Return the [x, y] coordinate for the center point of the cell that contains the specified text.  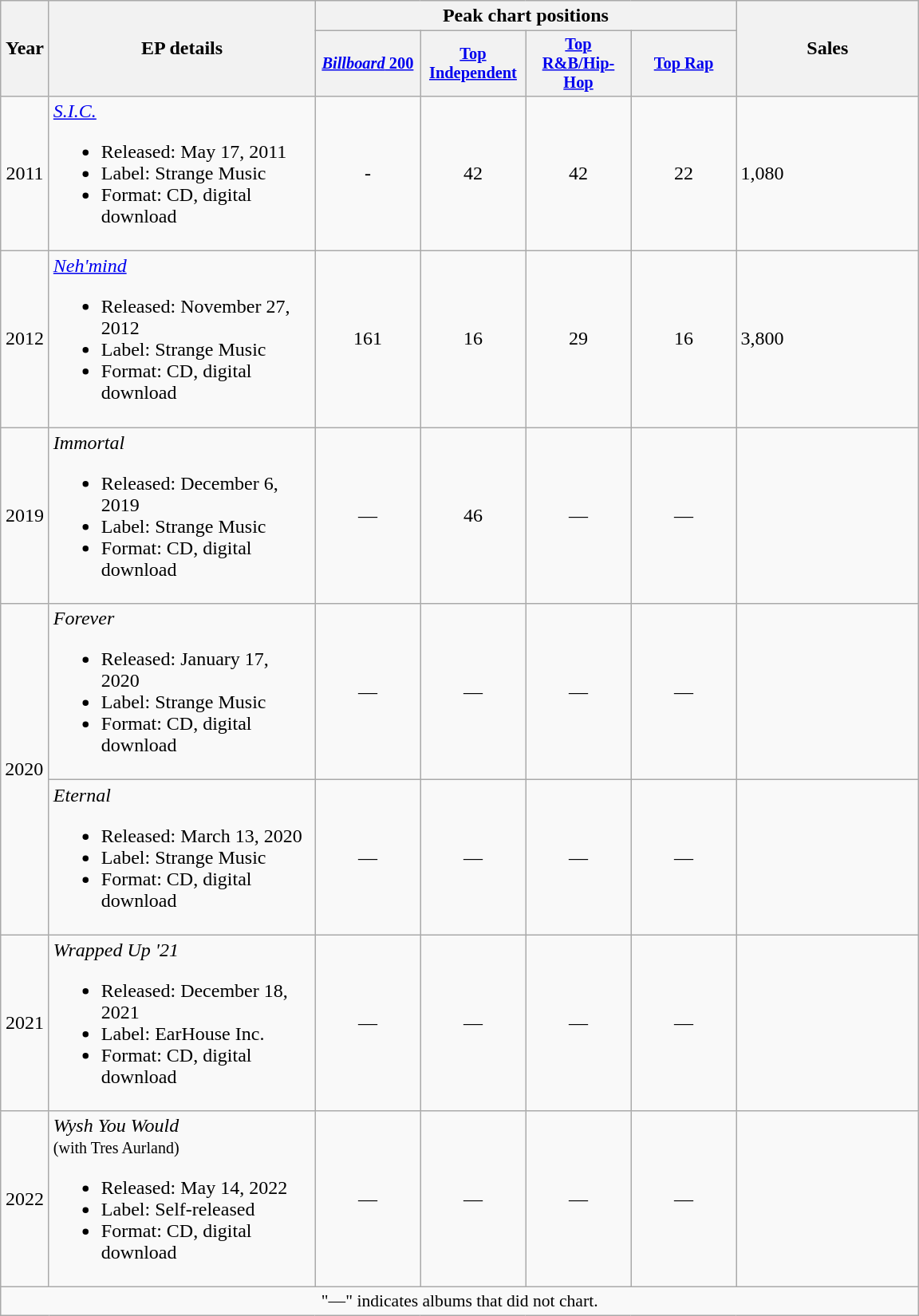
2011 [26, 173]
29 [578, 340]
46 [473, 515]
2021 [26, 1022]
EP details [182, 49]
Year [26, 49]
Top Rap [684, 64]
3,800 [828, 340]
Wrapped Up '21Released: December 18, 2021Label: EarHouse Inc.Format: CD, digital download [182, 1022]
Top R&B/Hip-Hop [578, 64]
ForeverReleased: January 17, 2020Label: Strange MusicFormat: CD, digital download [182, 692]
Top Independent [473, 64]
S.I.C.Released: May 17, 2011Label: Strange MusicFormat: CD, digital download [182, 173]
- [368, 173]
EternalReleased: March 13, 2020Label: Strange MusicFormat: CD, digital download [182, 857]
161 [368, 340]
Peak chart positions [526, 16]
"—" indicates albums that did not chart. [459, 1302]
2022 [26, 1200]
Sales [828, 49]
22 [684, 173]
Billboard 200 [368, 64]
2020 [26, 769]
2012 [26, 340]
ImmortalReleased: December 6, 2019Label: Strange MusicFormat: CD, digital download [182, 515]
1,080 [828, 173]
2019 [26, 515]
Neh'mindReleased: November 27, 2012Label: Strange MusicFormat: CD, digital download [182, 340]
Wysh You Would(with Tres Aurland)Released: May 14, 2022Label: Self-releasedFormat: CD, digital download [182, 1200]
